Return the [X, Y] coordinate for the center point of the cell that contains the specified text.  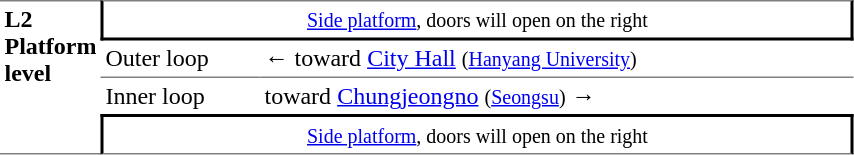
Outer loop [180, 59]
toward Chungjeongno (Seongsu) → [557, 96]
← toward City Hall (Hanyang University) [557, 59]
L2Platform level [50, 77]
Inner loop [180, 96]
